Capture the cell that displays the provided text and extract its (x, y) central coordinate. 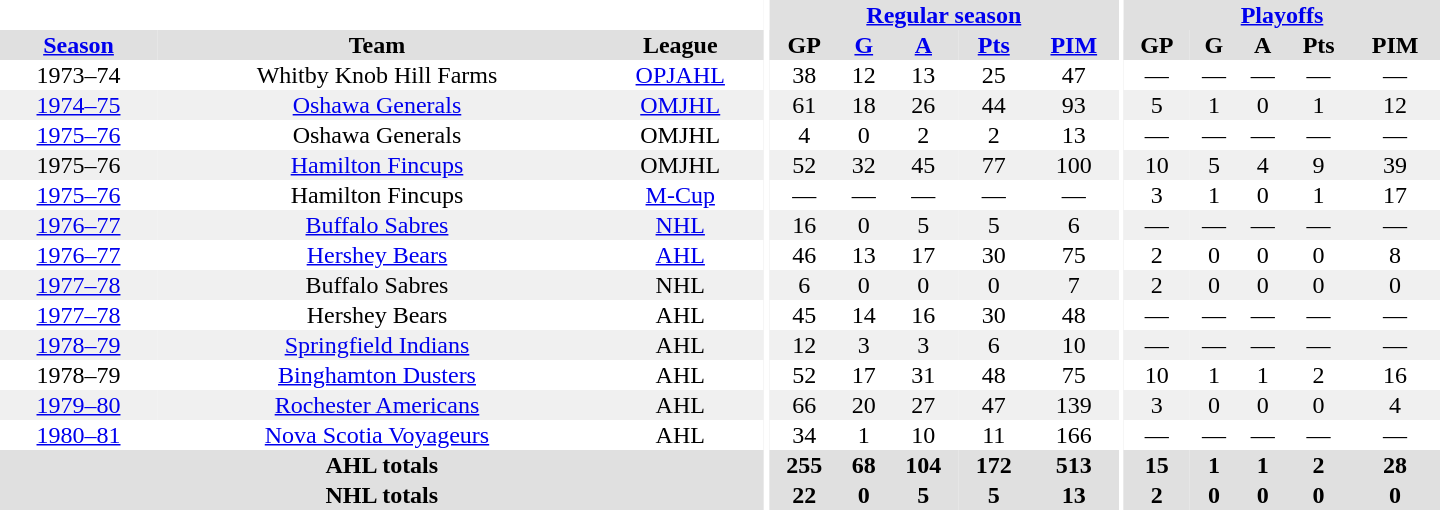
Nova Scotia Voyageurs (377, 435)
104 (923, 465)
166 (1074, 435)
93 (1074, 105)
7 (1074, 285)
34 (804, 435)
28 (1395, 465)
100 (1074, 165)
20 (864, 405)
AHL totals (382, 465)
Team (377, 45)
9 (1318, 165)
M-Cup (680, 195)
1980–81 (78, 435)
513 (1074, 465)
39 (1395, 165)
1979–80 (78, 405)
Binghamton Dusters (377, 375)
66 (804, 405)
1973–74 (78, 75)
26 (923, 105)
139 (1074, 405)
46 (804, 255)
NHL totals (382, 495)
77 (994, 165)
255 (804, 465)
38 (804, 75)
Springfield Indians (377, 345)
61 (804, 105)
27 (923, 405)
15 (1157, 465)
14 (864, 315)
18 (864, 105)
Season (78, 45)
Rochester Americans (377, 405)
68 (864, 465)
Whitby Knob Hill Farms (377, 75)
22 (804, 495)
44 (994, 105)
OPJAHL (680, 75)
Regular season (944, 15)
32 (864, 165)
Playoffs (1282, 15)
31 (923, 375)
8 (1395, 255)
1974–75 (78, 105)
25 (994, 75)
League (680, 45)
11 (994, 435)
172 (994, 465)
